Identify which cell holds the provided text, then report its [x, y] central coordinate. 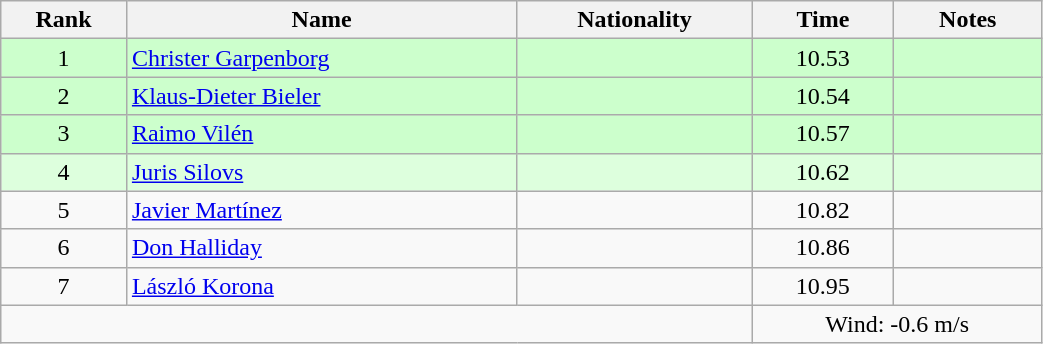
Nationality [634, 20]
10.54 [822, 96]
4 [64, 172]
5 [64, 210]
10.82 [822, 210]
10.53 [822, 58]
Wind: -0.6 m/s [897, 324]
Don Halliday [321, 248]
6 [64, 248]
Rank [64, 20]
2 [64, 96]
Javier Martínez [321, 210]
7 [64, 286]
Time [822, 20]
Raimo Vilén [321, 134]
10.62 [822, 172]
Name [321, 20]
1 [64, 58]
10.86 [822, 248]
Juris Silovs [321, 172]
10.95 [822, 286]
3 [64, 134]
Notes [968, 20]
Christer Garpenborg [321, 58]
10.57 [822, 134]
László Korona [321, 286]
Klaus-Dieter Bieler [321, 96]
